Capture the cell that displays the provided text and extract its (X, Y) central coordinate. 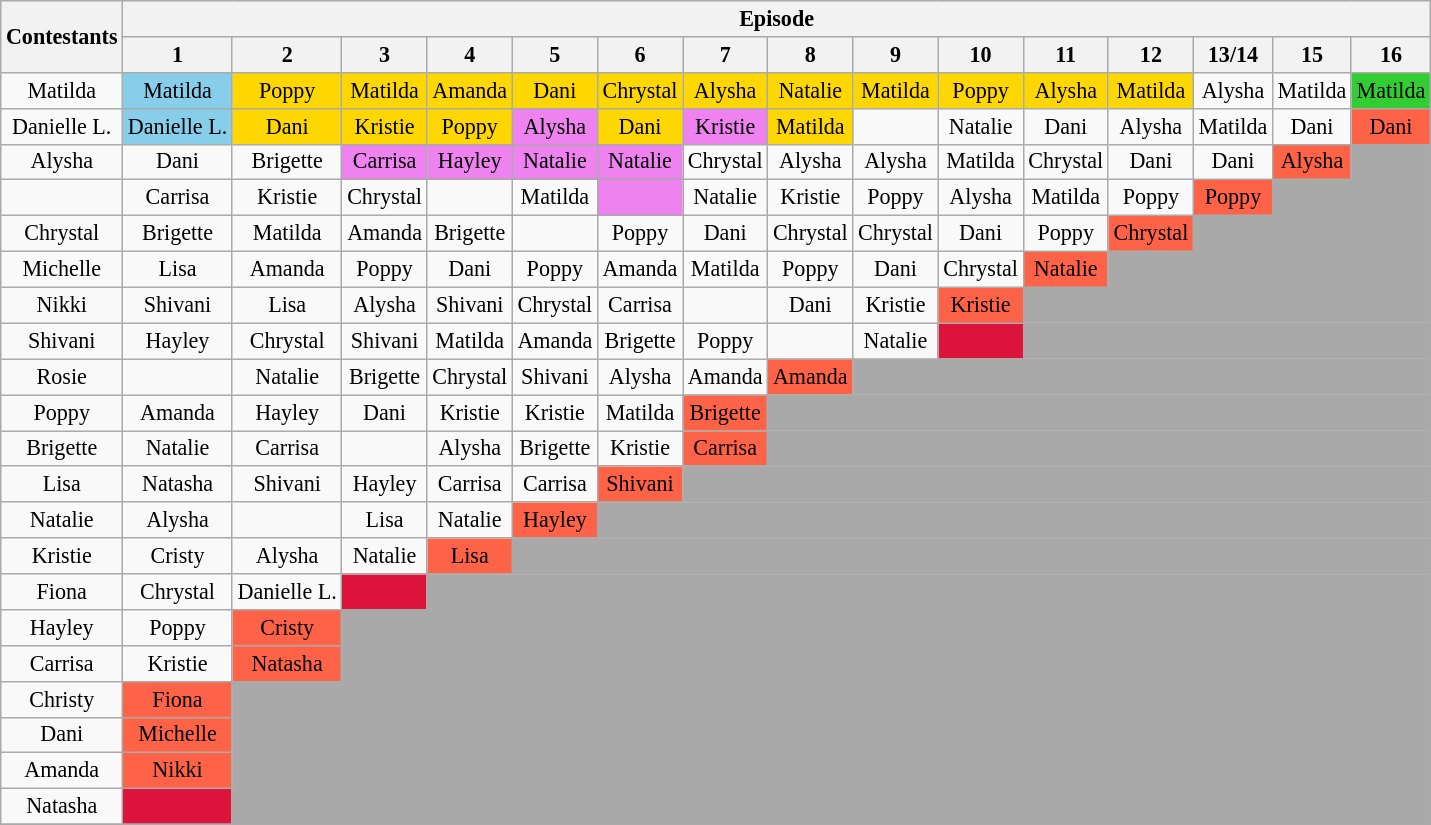
4 (470, 54)
Episode (777, 18)
1 (178, 54)
Contestants (62, 36)
15 (1312, 54)
7 (726, 54)
8 (810, 54)
13/14 (1232, 54)
2 (287, 54)
10 (980, 54)
3 (384, 54)
6 (640, 54)
9 (896, 54)
Christy (62, 699)
12 (1150, 54)
16 (1390, 54)
5 (554, 54)
11 (1066, 54)
Rosie (62, 377)
